Output the (x, y) coordinate of the center of the cell containing the given text.  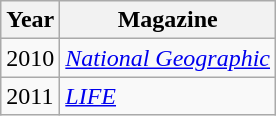
2010 (30, 58)
Magazine (168, 20)
LIFE (168, 96)
National Geographic (168, 58)
Year (30, 20)
2011 (30, 96)
